Scan for the cell matching the given text and deliver its (x, y) coordinate at center. 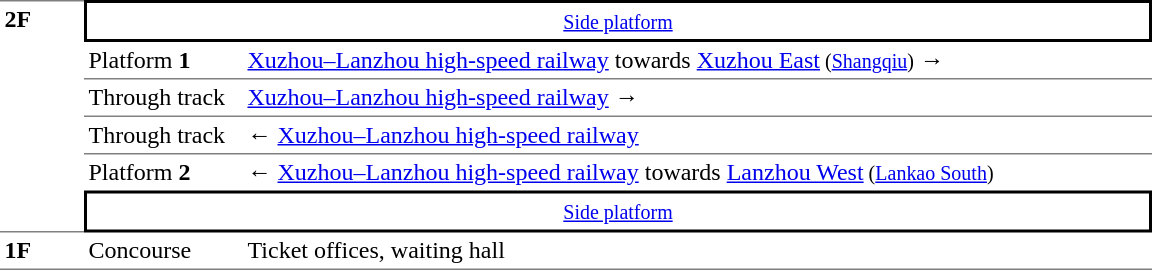
2F (42, 116)
Platform 2 (164, 172)
← Xuzhou–Lanzhou high-speed railway towards Lanzhou West (Lankao South) (698, 172)
Xuzhou–Lanzhou high-speed railway → (698, 99)
1F (42, 251)
Concourse (164, 251)
← Xuzhou–Lanzhou high-speed railway (698, 136)
Ticket offices, waiting hall (698, 251)
Xuzhou–Lanzhou high-speed railway towards Xuzhou East (Shangqiu) → (698, 61)
Platform 1 (164, 61)
